Find where the given text appears and provide that cell's center as [x, y] coordinate. 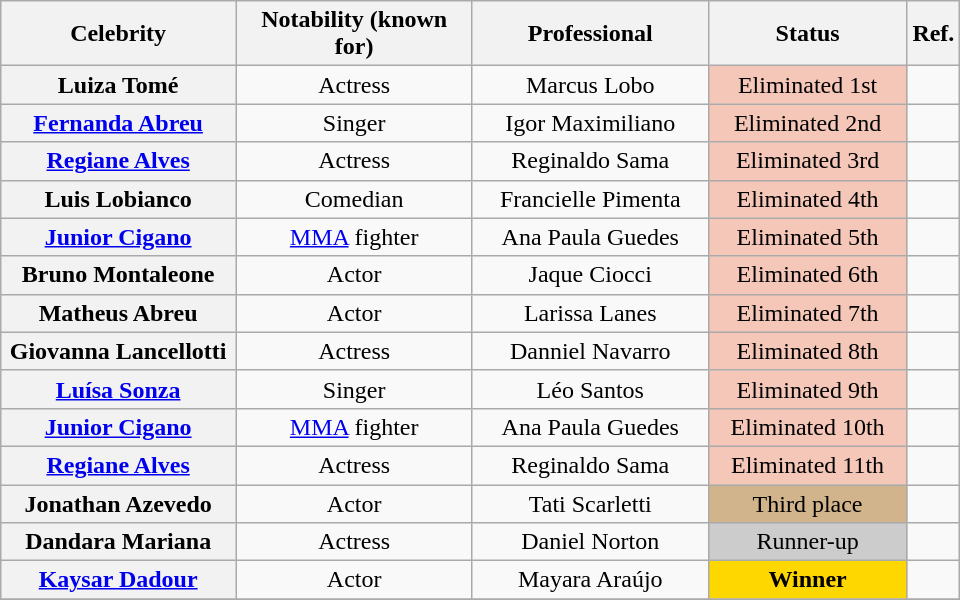
Eliminated 2nd [808, 123]
Giovanna Lancellotti [118, 351]
Léo Santos [590, 389]
Eliminated 3rd [808, 161]
Francielle Pimenta [590, 199]
Luísa Sonza [118, 389]
Larissa Lanes [590, 313]
Third place [808, 503]
Fernanda Abreu [118, 123]
Celebrity [118, 34]
Jonathan Azevedo [118, 503]
Jaque Ciocci [590, 275]
Eliminated 10th [808, 427]
Daniel Norton [590, 542]
Luis Lobianco [118, 199]
Ref. [934, 34]
Eliminated 7th [808, 313]
Eliminated 8th [808, 351]
Eliminated 6th [808, 275]
Eliminated 4th [808, 199]
Dandara Mariana [118, 542]
Eliminated 5th [808, 237]
Notability (known for) [354, 34]
Danniel Navarro [590, 351]
Bruno Montaleone [118, 275]
Status [808, 34]
Eliminated 9th [808, 389]
Tati Scarletti [590, 503]
Marcus Lobo [590, 85]
Mayara Araújo [590, 580]
Comedian [354, 199]
Winner [808, 580]
Eliminated 11th [808, 465]
Runner-up [808, 542]
Matheus Abreu [118, 313]
Luiza Tomé [118, 85]
Eliminated 1st [808, 85]
Professional [590, 34]
Kaysar Dadour [118, 580]
Igor Maximiliano [590, 123]
